Return (x, y) of the center of cell containing provided text 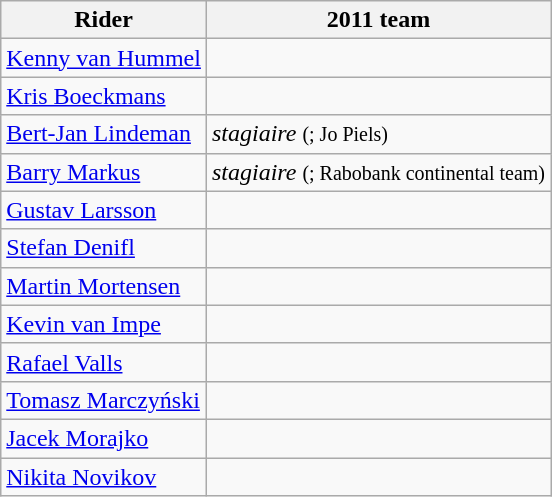
Kevin van Impe (104, 324)
Gustav Larsson (104, 210)
Kris Boeckmans (104, 96)
stagiaire (; Jo Piels) (378, 134)
Bert-Jan Lindeman (104, 134)
Nikita Novikov (104, 477)
Martin Mortensen (104, 286)
stagiaire (; Rabobank continental team) (378, 172)
Tomasz Marczyński (104, 400)
Barry Markus (104, 172)
Rafael Valls (104, 362)
Jacek Morajko (104, 438)
2011 team (378, 20)
Kenny van Hummel (104, 58)
Rider (104, 20)
Stefan Denifl (104, 248)
